Output the [x, y] coordinate of the center of the cell containing the given text.  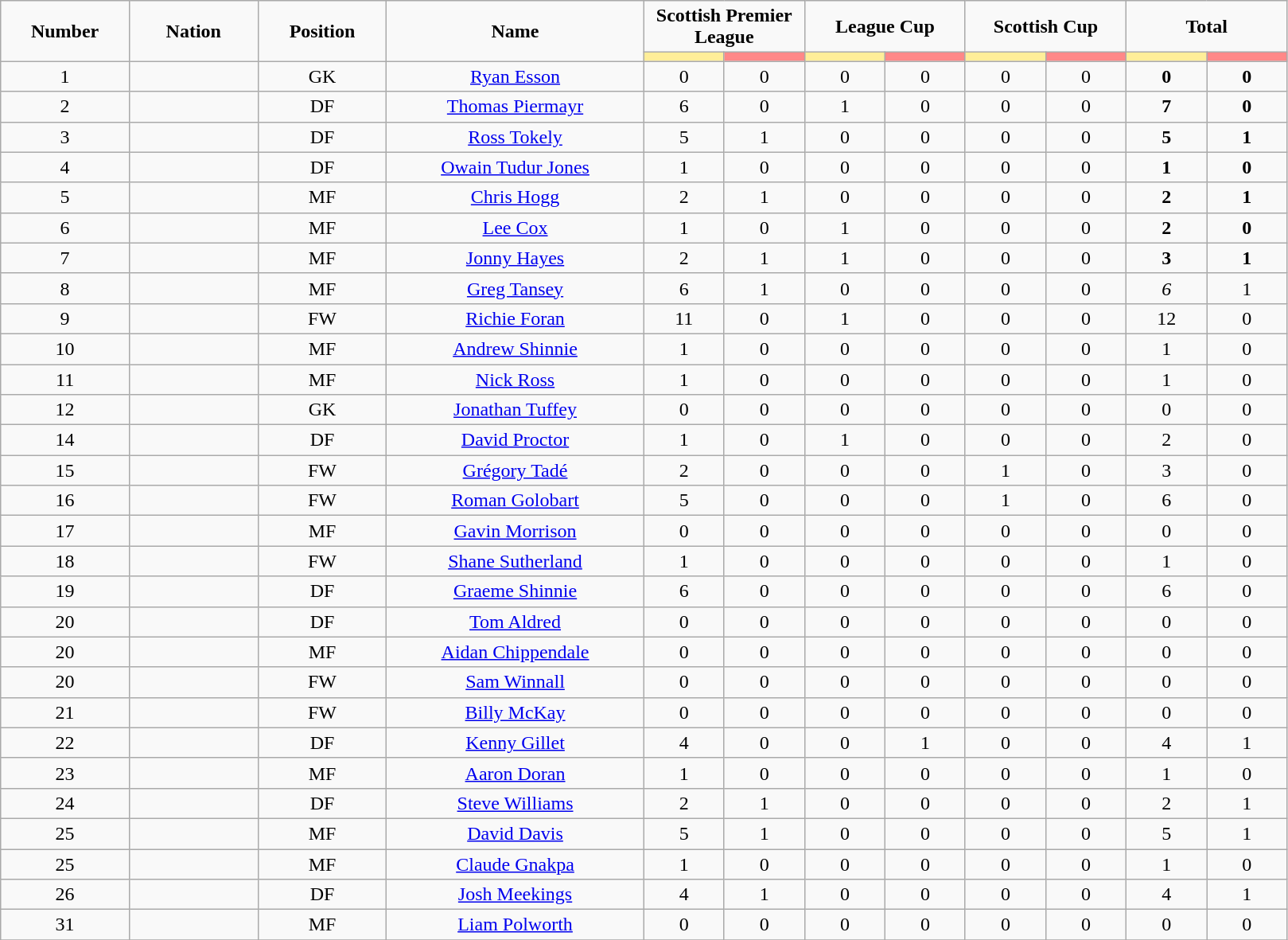
David Davis [516, 833]
Owain Tudur Jones [516, 167]
24 [65, 803]
Scottish Cup [1045, 27]
Grégory Tadé [516, 470]
Jonathan Tuffey [516, 410]
Ryan Esson [516, 76]
26 [65, 895]
31 [65, 925]
22 [65, 743]
Sam Winnall [516, 682]
League Cup [885, 27]
10 [65, 349]
23 [65, 773]
Claude Gnakpa [516, 864]
Shane Sutherland [516, 561]
Ross Tokely [516, 137]
Andrew Shinnie [516, 349]
8 [65, 288]
Aidan Chippendale [516, 652]
Greg Tansey [516, 288]
15 [65, 470]
19 [65, 591]
Lee Cox [516, 228]
18 [65, 561]
Jonny Hayes [516, 258]
16 [65, 501]
Nick Ross [516, 380]
Position [322, 31]
David Proctor [516, 440]
21 [65, 712]
Gavin Morrison [516, 531]
Kenny Gillet [516, 743]
Aaron Doran [516, 773]
9 [65, 318]
Liam Polworth [516, 925]
Name [516, 31]
Richie Foran [516, 318]
Steve Williams [516, 803]
Graeme Shinnie [516, 591]
Number [65, 31]
14 [65, 440]
Roman Golobart [516, 501]
Scottish Premier League [724, 27]
Tom Aldred [516, 622]
17 [65, 531]
Billy McKay [516, 712]
Chris Hogg [516, 197]
Nation [193, 31]
Josh Meekings [516, 895]
Thomas Piermayr [516, 107]
Total [1207, 27]
